Return (x, y) of the center of cell containing provided text 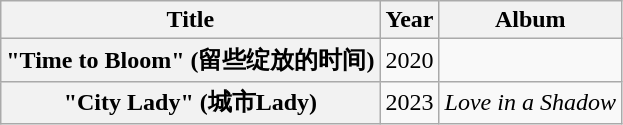
"City Lady" (城市Lady) (190, 102)
Year (410, 20)
Love in a Shadow (530, 102)
Title (190, 20)
2023 (410, 102)
"Time to Bloom" (留些绽放的时间) (190, 60)
Album (530, 20)
2020 (410, 60)
